Scan for the cell matching the given text and deliver its [x, y] coordinate at center. 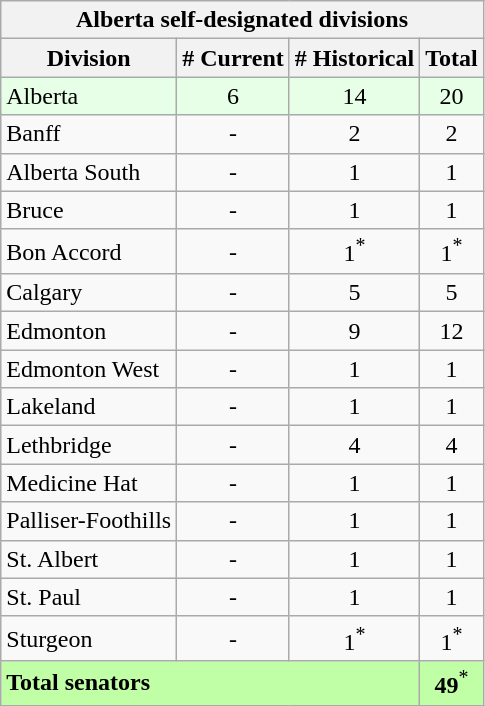
Banff [89, 134]
20 [452, 96]
Edmonton [89, 331]
Medicine Hat [89, 483]
Lethbridge [89, 445]
Edmonton West [89, 369]
Alberta South [89, 172]
St. Albert [89, 559]
Alberta self-designated divisions [242, 20]
Lakeland [89, 407]
Division [89, 58]
Calgary [89, 293]
# Current [234, 58]
Bruce [89, 210]
St. Paul [89, 597]
14 [354, 96]
Total [452, 58]
Alberta [89, 96]
Bon Accord [89, 252]
Palliser-Foothills [89, 521]
49* [452, 684]
# Historical [354, 58]
Sturgeon [89, 638]
Total senators [210, 684]
6 [234, 96]
12 [452, 331]
9 [354, 331]
